Output the (x, y) coordinate of the center of the cell containing the given text.  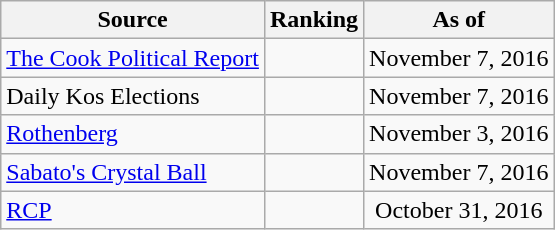
As of (459, 20)
Daily Kos Elections (133, 96)
October 31, 2016 (459, 210)
Sabato's Crystal Ball (133, 172)
November 3, 2016 (459, 134)
RCP (133, 210)
Source (133, 20)
The Cook Political Report (133, 58)
Rothenberg (133, 134)
Ranking (314, 20)
